Extract the (X, Y) coordinate from the center of the cell holding the provided text.  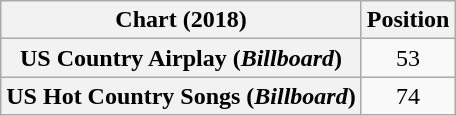
Position (408, 20)
Chart (2018) (181, 20)
US Hot Country Songs (Billboard) (181, 96)
53 (408, 58)
74 (408, 96)
US Country Airplay (Billboard) (181, 58)
